Identify which cell holds the provided text, then report its (x, y) central coordinate. 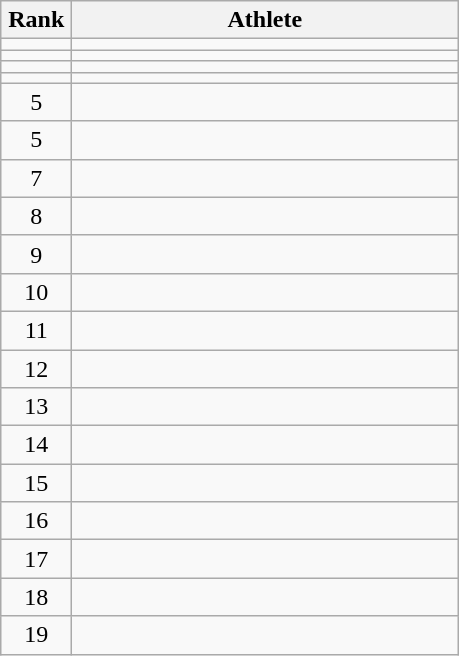
19 (36, 635)
Athlete (265, 20)
10 (36, 292)
18 (36, 597)
16 (36, 521)
Rank (36, 20)
12 (36, 369)
7 (36, 178)
9 (36, 254)
14 (36, 445)
17 (36, 559)
15 (36, 483)
13 (36, 407)
11 (36, 330)
8 (36, 216)
